Capture the cell that displays the provided text and extract its (x, y) central coordinate. 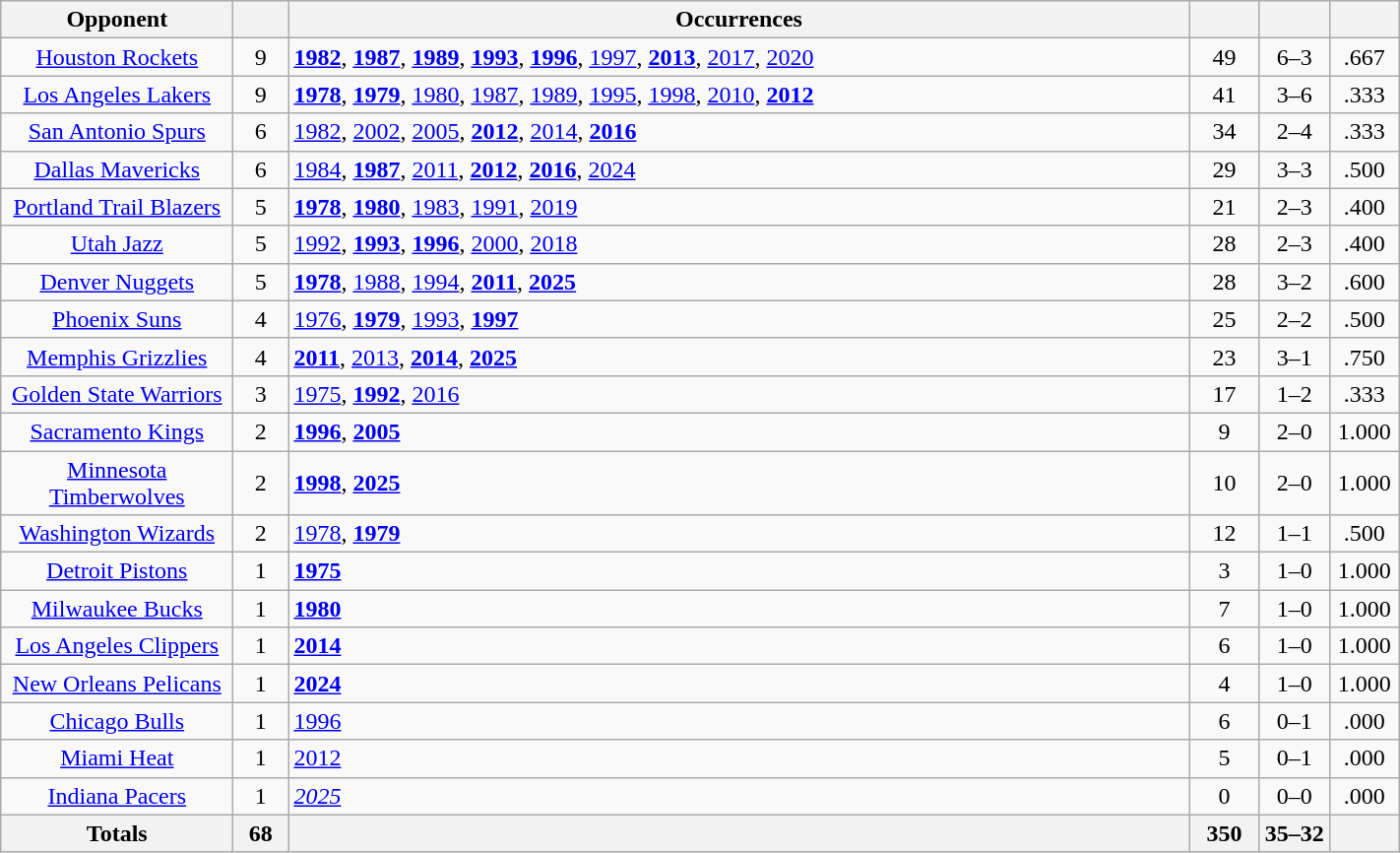
2012 (738, 758)
0 (1225, 796)
3–2 (1294, 282)
Washington Wizards (117, 534)
.667 (1365, 57)
10 (1225, 483)
7 (1225, 609)
Minnesota Timberwolves (117, 483)
1998, 2025 (738, 483)
Detroit Pistons (117, 571)
Phoenix Suns (117, 319)
Houston Rockets (117, 57)
Golden State Warriors (117, 394)
3–3 (1294, 169)
1982, 1987, 1989, 1993, 1996, 1997, 2013, 2017, 2020 (738, 57)
1980 (738, 609)
3–6 (1294, 95)
68 (261, 833)
Occurrences (738, 20)
1996, 2005 (738, 431)
1975, 1992, 2016 (738, 394)
.600 (1365, 282)
Dallas Mavericks (117, 169)
.750 (1365, 357)
21 (1225, 207)
Memphis Grizzlies (117, 357)
23 (1225, 357)
3–1 (1294, 357)
35–32 (1294, 833)
2014 (738, 646)
2024 (738, 684)
1978, 1980, 1983, 1991, 2019 (738, 207)
0–0 (1294, 796)
1–2 (1294, 394)
17 (1225, 394)
1984, 1987, 2011, 2012, 2016, 2024 (738, 169)
2–4 (1294, 132)
San Antonio Spurs (117, 132)
Portland Trail Blazers (117, 207)
Sacramento Kings (117, 431)
Utah Jazz (117, 244)
25 (1225, 319)
Los Angeles Lakers (117, 95)
Opponent (117, 20)
12 (1225, 534)
New Orleans Pelicans (117, 684)
1–1 (1294, 534)
1978, 1988, 1994, 2011, 2025 (738, 282)
1982, 2002, 2005, 2012, 2014, 2016 (738, 132)
6–3 (1294, 57)
1975 (738, 571)
Totals (117, 833)
1976, 1979, 1993, 1997 (738, 319)
Indiana Pacers (117, 796)
1992, 1993, 1996, 2000, 2018 (738, 244)
Milwaukee Bucks (117, 609)
Miami Heat (117, 758)
Chicago Bulls (117, 721)
Denver Nuggets (117, 282)
49 (1225, 57)
34 (1225, 132)
Los Angeles Clippers (117, 646)
2–2 (1294, 319)
350 (1225, 833)
2025 (738, 796)
1996 (738, 721)
41 (1225, 95)
29 (1225, 169)
2011, 2013, 2014, 2025 (738, 357)
1978, 1979, 1980, 1987, 1989, 1995, 1998, 2010, 2012 (738, 95)
1978, 1979 (738, 534)
